Find where the given text appears and provide that cell's center as [x, y] coordinate. 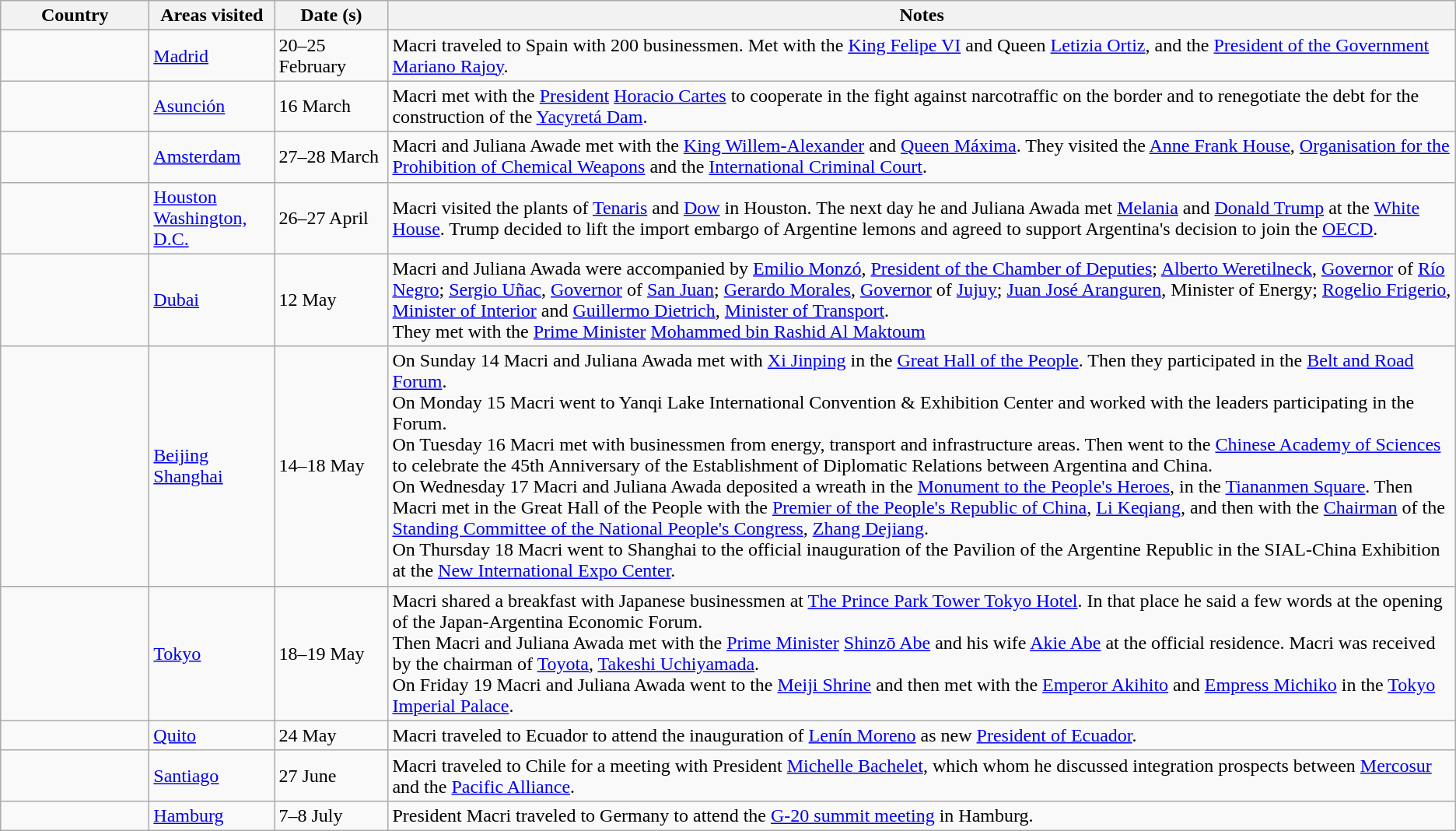
BeijingShanghai [212, 466]
Notes [922, 16]
President Macri traveled to Germany to attend the G-20 summit meeting in Hamburg. [922, 815]
7–8 July [331, 815]
Date (s) [331, 16]
27 June [331, 775]
Areas visited [212, 16]
Amsterdam [212, 157]
20–25 February [331, 56]
24 May [331, 735]
14–18 May [331, 466]
HoustonWashington, D.C. [212, 218]
16 March [331, 106]
Macri traveled to Spain with 200 businessmen. Met with the King Felipe VI and Queen Letizia Ortiz, and the President of the Government Mariano Rajoy. [922, 56]
Madrid [212, 56]
Asunción [212, 106]
Tokyo [212, 654]
12 May [331, 300]
Country [75, 16]
Santiago [212, 775]
Hamburg [212, 815]
26–27 April [331, 218]
18–19 May [331, 654]
Quito [212, 735]
27–28 March [331, 157]
Macri traveled to Ecuador to attend the inauguration of Lenín Moreno as new President of Ecuador. [922, 735]
Dubai [212, 300]
